Locate the cell with the specified text and output its (X, Y) center coordinate. 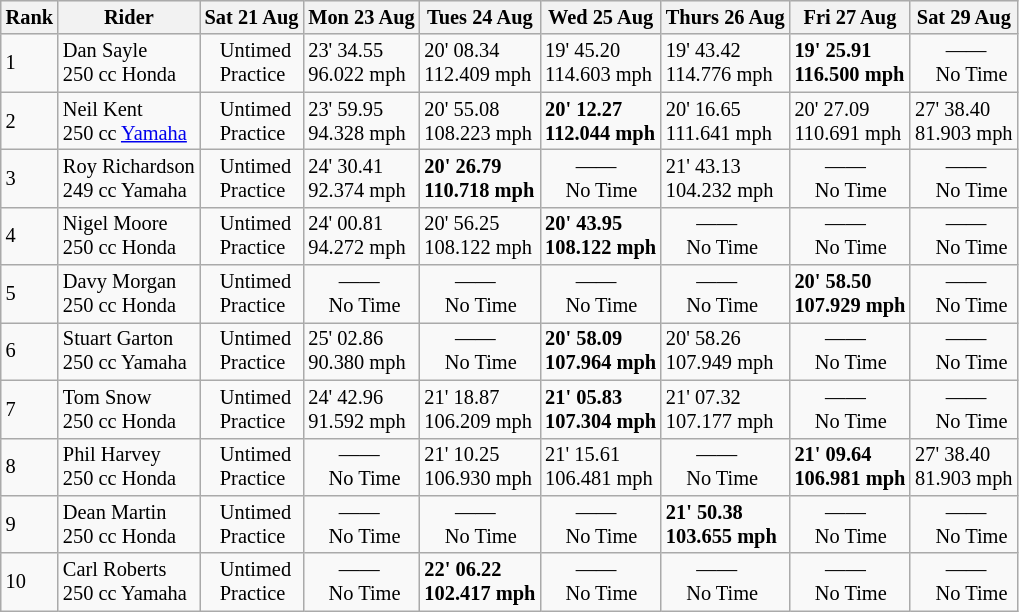
21' 50.38 103.655 mph (726, 524)
20' 58.09 107.964 mph (600, 351)
20' 26.79 110.718 mph (480, 178)
20' 27.09 110.691 mph (850, 121)
20' 16.65 111.641 mph (726, 121)
Dan Sayle 250 cc Honda (129, 63)
21' 43.13 104.232 mph (726, 178)
20' 55.08 108.223 mph (480, 121)
10 (30, 582)
19' 43.42 114.776 mph (726, 63)
Roy Richardson 249 cc Yamaha (129, 178)
23' 59.95 94.328 mph (361, 121)
23' 34.55 96.022 mph (361, 63)
4 (30, 236)
20' 58.50 107.929 mph (850, 294)
3 (30, 178)
8 (30, 467)
7 (30, 409)
Fri 27 Aug (850, 17)
Rider (129, 17)
24' 30.41 92.374 mph (361, 178)
21' 18.87 106.209 mph (480, 409)
Thurs 26 Aug (726, 17)
24' 00.81 94.272 mph (361, 236)
19' 45.20 114.603 mph (600, 63)
21' 10.25 106.930 mph (480, 467)
Davy Morgan 250 cc Honda (129, 294)
20' 43.95 108.122 mph (600, 236)
Dean Martin 250 cc Honda (129, 524)
20' 08.34 112.409 mph (480, 63)
Mon 23 Aug (361, 17)
19' 25.91 116.500 mph (850, 63)
Phil Harvey 250 cc Honda (129, 467)
9 (30, 524)
Neil Kent 250 cc Yamaha (129, 121)
Wed 25 Aug (600, 17)
1 (30, 63)
20' 56.25 108.122 mph (480, 236)
Tom Snow 250 cc Honda (129, 409)
Tues 24 Aug (480, 17)
Nigel Moore 250 cc Honda (129, 236)
5 (30, 294)
21' 09.64 106.981 mph (850, 467)
Stuart Garton 250 cc Yamaha (129, 351)
25' 02.86 90.380 mph (361, 351)
21' 15.61 106.481 mph (600, 467)
24' 42.96 91.592 mph (361, 409)
6 (30, 351)
21' 05.83 107.304 mph (600, 409)
Sat 29 Aug (964, 17)
Carl Roberts 250 cc Yamaha (129, 582)
Rank (30, 17)
20' 58.26 107.949 mph (726, 351)
22' 06.22 102.417 mph (480, 582)
21' 07.32 107.177 mph (726, 409)
20' 12.27 112.044 mph (600, 121)
2 (30, 121)
Sat 21 Aug (252, 17)
